Capture the cell that displays the provided text and extract its [X, Y] central coordinate. 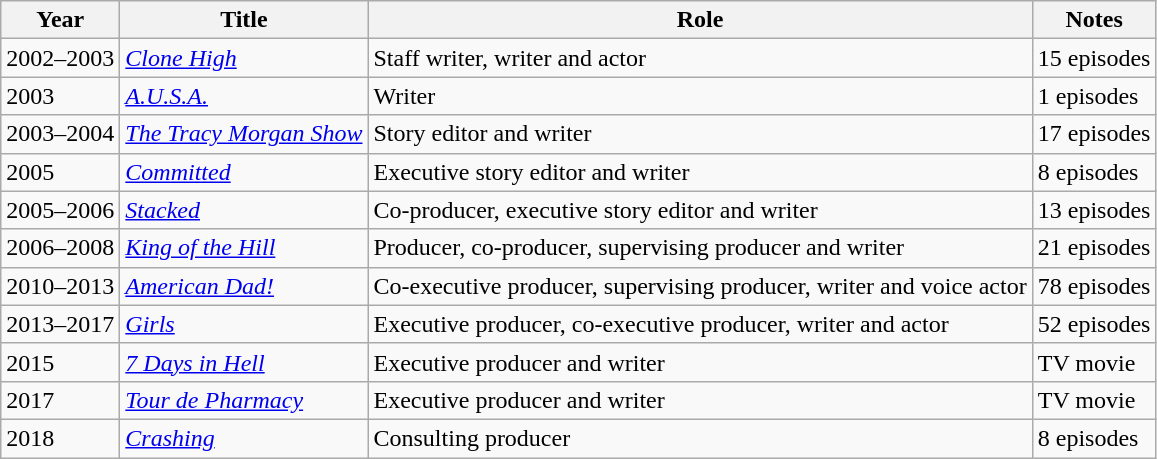
15 episodes [1094, 58]
Notes [1094, 20]
1 episodes [1094, 96]
13 episodes [1094, 210]
Committed [244, 172]
Tour de Pharmacy [244, 400]
Role [700, 20]
2013–2017 [60, 324]
2002–2003 [60, 58]
Crashing [244, 438]
Girls [244, 324]
2005–2006 [60, 210]
A.U.S.A. [244, 96]
Year [60, 20]
Executive story editor and writer [700, 172]
Executive producer, co-executive producer, writer and actor [700, 324]
King of the Hill [244, 248]
21 episodes [1094, 248]
2006–2008 [60, 248]
The Tracy Morgan Show [244, 134]
2015 [60, 362]
Clone High [244, 58]
Co-executive producer, supervising producer, writer and voice actor [700, 286]
American Dad! [244, 286]
Staff writer, writer and actor [700, 58]
Stacked [244, 210]
Writer [700, 96]
78 episodes [1094, 286]
Consulting producer [700, 438]
17 episodes [1094, 134]
Producer, co-producer, supervising producer and writer [700, 248]
2005 [60, 172]
2017 [60, 400]
Story editor and writer [700, 134]
Co-producer, executive story editor and writer [700, 210]
2010–2013 [60, 286]
2003 [60, 96]
52 episodes [1094, 324]
Title [244, 20]
2003–2004 [60, 134]
7 Days in Hell [244, 362]
2018 [60, 438]
